Identify which cell holds the provided text, then report its (X, Y) central coordinate. 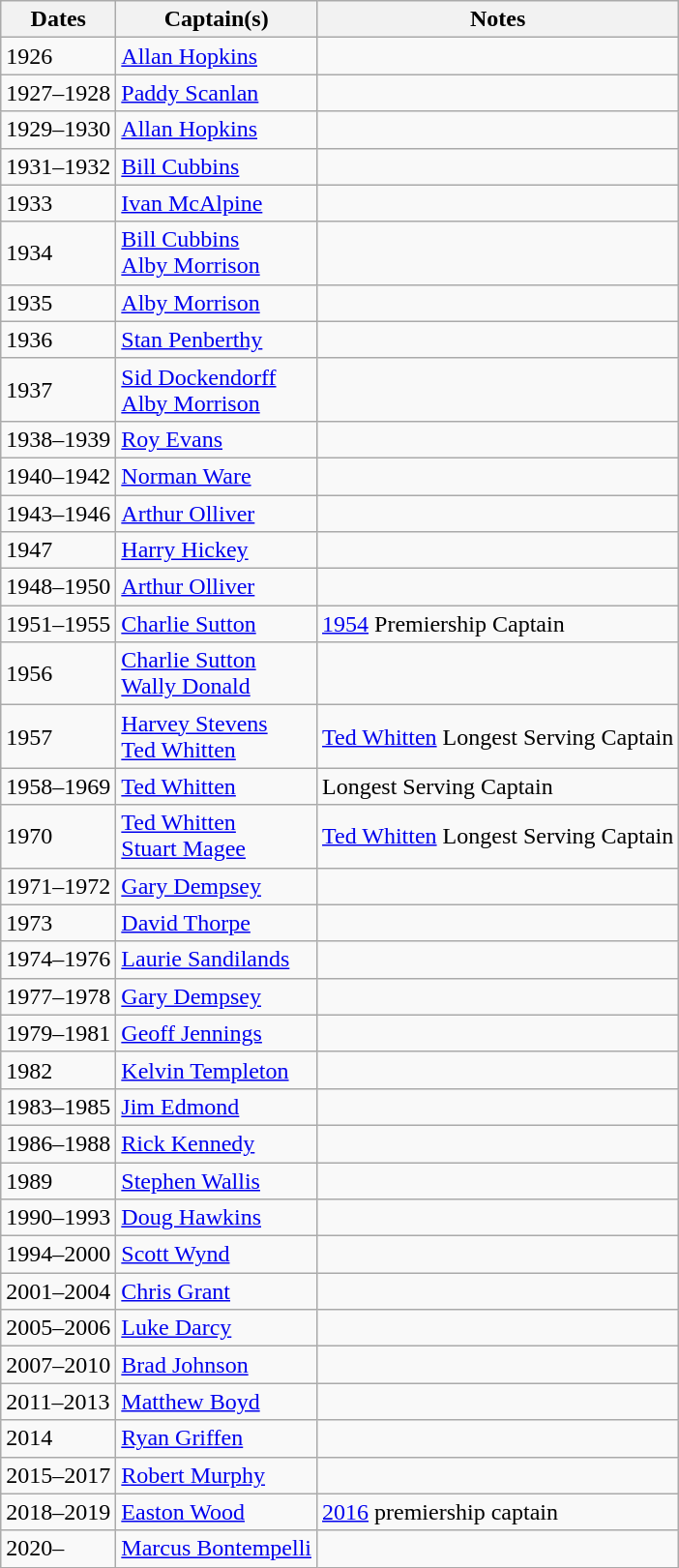
Scott Wynd (217, 1255)
Stan Penberthy (217, 340)
1940–1942 (58, 476)
1936 (58, 340)
1931–1932 (58, 166)
2016 premiership captain (498, 1512)
Charlie SuttonWally Donald (217, 673)
1947 (58, 550)
1971–1972 (58, 886)
Norman Ware (217, 476)
Laurie Sandilands (217, 960)
Captain(s) (217, 19)
Brad Johnson (217, 1365)
1994–2000 (58, 1255)
Luke Darcy (217, 1328)
Easton Wood (217, 1512)
Robert Murphy (217, 1475)
Sid DockendorffAlby Morrison (217, 389)
Geoff Jennings (217, 1033)
1957 (58, 737)
1951–1955 (58, 624)
1970 (58, 836)
1927–1928 (58, 93)
1926 (58, 56)
David Thorpe (217, 923)
2011–2013 (58, 1402)
Harry Hickey (217, 550)
1956 (58, 673)
Stephen Wallis (217, 1181)
1982 (58, 1070)
1934 (58, 253)
Charlie Sutton (217, 624)
1954 Premiership Captain (498, 624)
Marcus Bontempelli (217, 1549)
Longest Serving Captain (498, 786)
1989 (58, 1181)
1990–1993 (58, 1218)
1935 (58, 303)
Harvey StevensTed Whitten (217, 737)
1977–1978 (58, 996)
1948–1950 (58, 587)
1983–1985 (58, 1107)
1958–1969 (58, 786)
1943–1946 (58, 514)
1933 (58, 203)
Roy Evans (217, 439)
Chris Grant (217, 1291)
Notes (498, 19)
2005–2006 (58, 1328)
Rick Kennedy (217, 1143)
Jim Edmond (217, 1107)
Paddy Scanlan (217, 93)
2020– (58, 1549)
1938–1939 (58, 439)
2007–2010 (58, 1365)
1974–1976 (58, 960)
1937 (58, 389)
Kelvin Templeton (217, 1070)
Ivan McAlpine (217, 203)
Matthew Boyd (217, 1402)
Ryan Griffen (217, 1438)
Dates (58, 19)
Doug Hawkins (217, 1218)
Bill CubbinsAlby Morrison (217, 253)
2001–2004 (58, 1291)
Bill Cubbins (217, 166)
1986–1988 (58, 1143)
1973 (58, 923)
2015–2017 (58, 1475)
2018–2019 (58, 1512)
Ted WhittenStuart Magee (217, 836)
Alby Morrison (217, 303)
1929–1930 (58, 130)
Ted Whitten (217, 786)
1979–1981 (58, 1033)
2014 (58, 1438)
